Return [X, Y] of the center of cell containing provided text 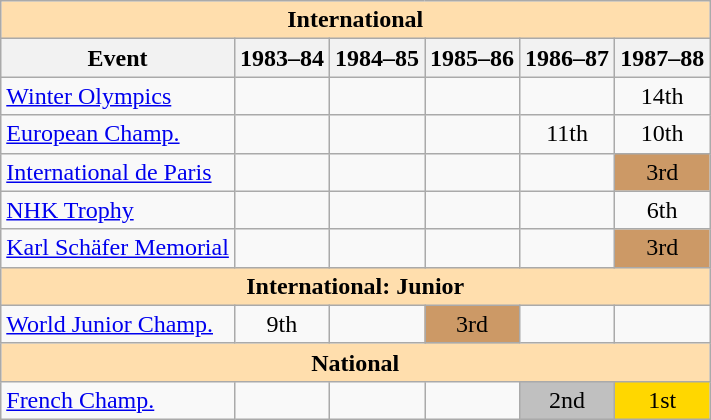
1986–87 [568, 58]
9th [282, 324]
European Champ. [118, 134]
NHK Trophy [118, 210]
Karl Schäfer Memorial [118, 248]
International [356, 20]
International: Junior [356, 286]
10th [662, 134]
1983–84 [282, 58]
1st [662, 400]
6th [662, 210]
French Champ. [118, 400]
World Junior Champ. [118, 324]
National [356, 362]
International de Paris [118, 172]
1985–86 [472, 58]
14th [662, 96]
Event [118, 58]
11th [568, 134]
1984–85 [376, 58]
1987–88 [662, 58]
2nd [568, 400]
Winter Olympics [118, 96]
